Identify which cell holds the provided text, then report its [X, Y] central coordinate. 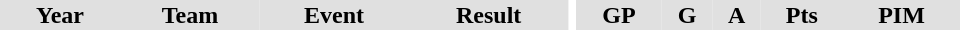
A [737, 15]
PIM [902, 15]
Result [488, 15]
Pts [802, 15]
G [688, 15]
Team [190, 15]
GP [619, 15]
Year [60, 15]
Event [334, 15]
